Search for the cell housing the specified text and yield its [X, Y] center coordinate. 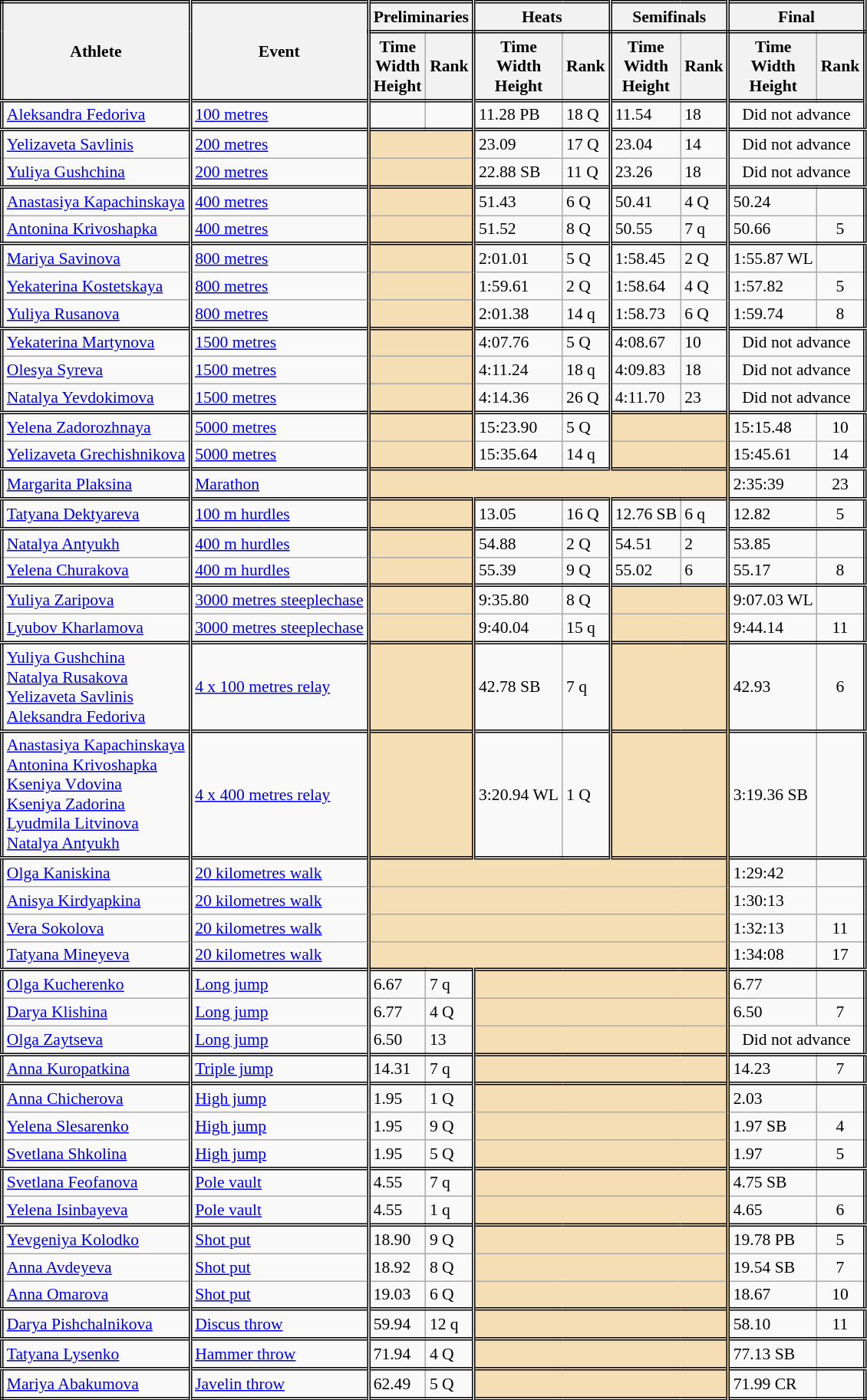
Yelena Isinbayeva [95, 1211]
1:57.82 [773, 286]
Olesya Syreva [95, 371]
6.67 [397, 985]
Hammer throw [279, 1355]
58.10 [773, 1324]
1.97 [773, 1154]
18.92 [397, 1267]
Anna Kuropatkina [95, 1069]
1:32:13 [773, 928]
4:11.70 [645, 399]
19.03 [397, 1295]
1:34:08 [773, 956]
Natalya Yevdokimova [95, 399]
1.97 SB [773, 1126]
Yuliya GushchinaNatalya RusakovaYelizaveta SavlinisAleksandra Fedoriva [95, 687]
Anna Avdeyeva [95, 1267]
50.24 [773, 201]
100 metres [279, 115]
71.99 CR [773, 1384]
Lyubov Kharlamova [95, 629]
14.23 [773, 1069]
22.88 SB [518, 173]
Anastasiya KapachinskayaAntonina KrivoshapkaKseniya VdovinaKseniya ZadorinaLyudmila LitvinovaNatalya Antyukh [95, 795]
42.93 [773, 687]
9:40.04 [518, 629]
1:29:42 [773, 873]
2:01.38 [518, 315]
Anisya Kirdyapkina [95, 901]
Preliminaries [420, 17]
51.43 [518, 201]
Yelena Slesarenko [95, 1126]
Yuliya Rusanova [95, 315]
3:20.94 WL [518, 795]
Yelizaveta Grechishnikova [95, 456]
55.02 [645, 571]
Yelena Zadorozhnaya [95, 427]
Anna Chicherova [95, 1099]
Heats [542, 17]
Tatyana Dektyareva [95, 514]
Discus throw [279, 1324]
23.04 [645, 144]
15:45.61 [773, 456]
Olga Zaytseva [95, 1040]
Marathon [279, 485]
Olga Kaniskina [95, 873]
Antonina Krivoshapka [95, 230]
Event [279, 51]
77.13 SB [773, 1355]
2 [704, 543]
Yelena Churakova [95, 571]
18 Q [586, 115]
19.78 PB [773, 1240]
Anastasiya Kapachinskaya [95, 201]
13.05 [518, 514]
23.09 [518, 144]
15:15.48 [773, 427]
9:44.14 [773, 629]
Darya Pishchalnikova [95, 1324]
2.03 [773, 1099]
1 q [450, 1211]
18.67 [773, 1295]
11.54 [645, 115]
11 Q [586, 173]
Margarita Plaksina [95, 485]
12.76 SB [645, 514]
71.94 [397, 1355]
1:58.73 [645, 315]
2:01.01 [518, 258]
4:08.67 [645, 342]
55.17 [773, 571]
14.31 [397, 1069]
18 q [586, 371]
1:59.61 [518, 286]
55.39 [518, 571]
15:23.90 [518, 427]
Svetlana Feofanova [95, 1183]
59.94 [397, 1324]
Yuliya Zaripova [95, 600]
Final [796, 17]
62.49 [397, 1384]
3:19.36 SB [773, 795]
1:30:13 [773, 901]
42.78 SB [518, 687]
4:14.36 [518, 399]
12 q [450, 1324]
4:07.76 [518, 342]
Athlete [95, 51]
13 [450, 1040]
Mariya Savinova [95, 258]
1:58.45 [645, 258]
Olga Kucherenko [95, 985]
12.82 [773, 514]
Yekaterina Kostetskaya [95, 286]
Aleksandra Fedoriva [95, 115]
9:35.80 [518, 600]
Yuliya Gushchina [95, 173]
100 m hurdles [279, 514]
Yevgeniya Kolodko [95, 1240]
Natalya Antyukh [95, 543]
26 Q [586, 399]
54.88 [518, 543]
Tatyana Mineyeva [95, 956]
Svetlana Shkolina [95, 1154]
1:58.64 [645, 286]
16 Q [586, 514]
2:35:39 [773, 485]
Javelin throw [279, 1384]
Yelizaveta Savlinis [95, 144]
1:55.87 WL [773, 258]
Semifinals [669, 17]
50.66 [773, 230]
Yekaterina Martynova [95, 342]
4 x 400 metres relay [279, 795]
4:09.83 [645, 371]
23.26 [645, 173]
51.52 [518, 230]
15 q [586, 629]
6 q [704, 514]
17 Q [586, 144]
17 [841, 956]
11.28 PB [518, 115]
4:11.24 [518, 371]
9:07.03 WL [773, 600]
18.90 [397, 1240]
53.85 [773, 543]
1:59.74 [773, 315]
Mariya Abakumova [95, 1384]
50.55 [645, 230]
4 x 100 metres relay [279, 687]
4 [841, 1126]
4.65 [773, 1211]
Triple jump [279, 1069]
4.75 SB [773, 1183]
Anna Omarova [95, 1295]
50.41 [645, 201]
Tatyana Lysenko [95, 1355]
15:35.64 [518, 456]
Vera Sokolova [95, 928]
19.54 SB [773, 1267]
54.51 [645, 543]
Darya Klishina [95, 1013]
